For the text-containing cell, return its midpoint in (x, y) coordinate format. 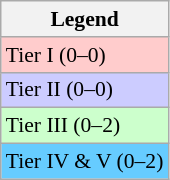
Tier I (0–0) (85, 55)
Tier III (0–2) (85, 126)
Tier IV & V (0–2) (85, 162)
Tier II (0–0) (85, 90)
Legend (85, 19)
